Output the [X, Y] coordinate of the center of the cell containing the given text.  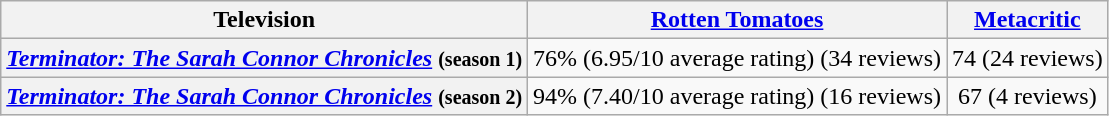
Terminator: The Sarah Connor Chronicles (season 2) [264, 96]
94% (7.40/10 average rating) (16 reviews) [738, 96]
74 (24 reviews) [1027, 58]
76% (6.95/10 average rating) (34 reviews) [738, 58]
Rotten Tomatoes [738, 20]
Terminator: The Sarah Connor Chronicles (season 1) [264, 58]
Television [264, 20]
Metacritic [1027, 20]
67 (4 reviews) [1027, 96]
